Provide the (x, y) coordinate of the cell's center where the given text is located.  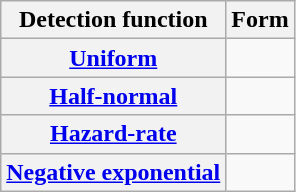
Half-normal (114, 96)
Uniform (114, 58)
Form (260, 20)
Negative exponential (114, 172)
Detection function (114, 20)
Hazard-rate (114, 134)
